Provide the [x, y] coordinate of the cell's center where the given text is located.  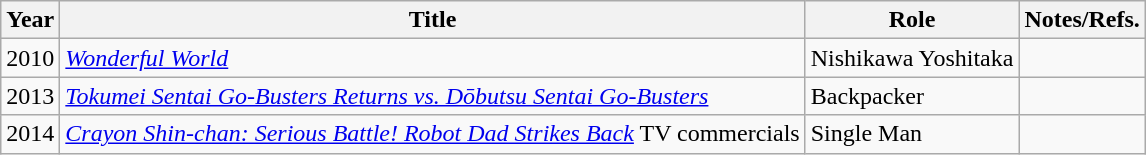
2013 [30, 96]
Tokumei Sentai Go-Busters Returns vs. Dōbutsu Sentai Go-Busters [432, 96]
Backpacker [912, 96]
Crayon Shin-chan: Serious Battle! Robot Dad Strikes Back TV commercials [432, 134]
Notes/Refs. [1082, 20]
Nishikawa Yoshitaka [912, 58]
Year [30, 20]
2014 [30, 134]
2010 [30, 58]
Wonderful World [432, 58]
Title [432, 20]
Single Man [912, 134]
Role [912, 20]
